Detect which cell encompasses the target text, then output its [x, y] center coordinate. 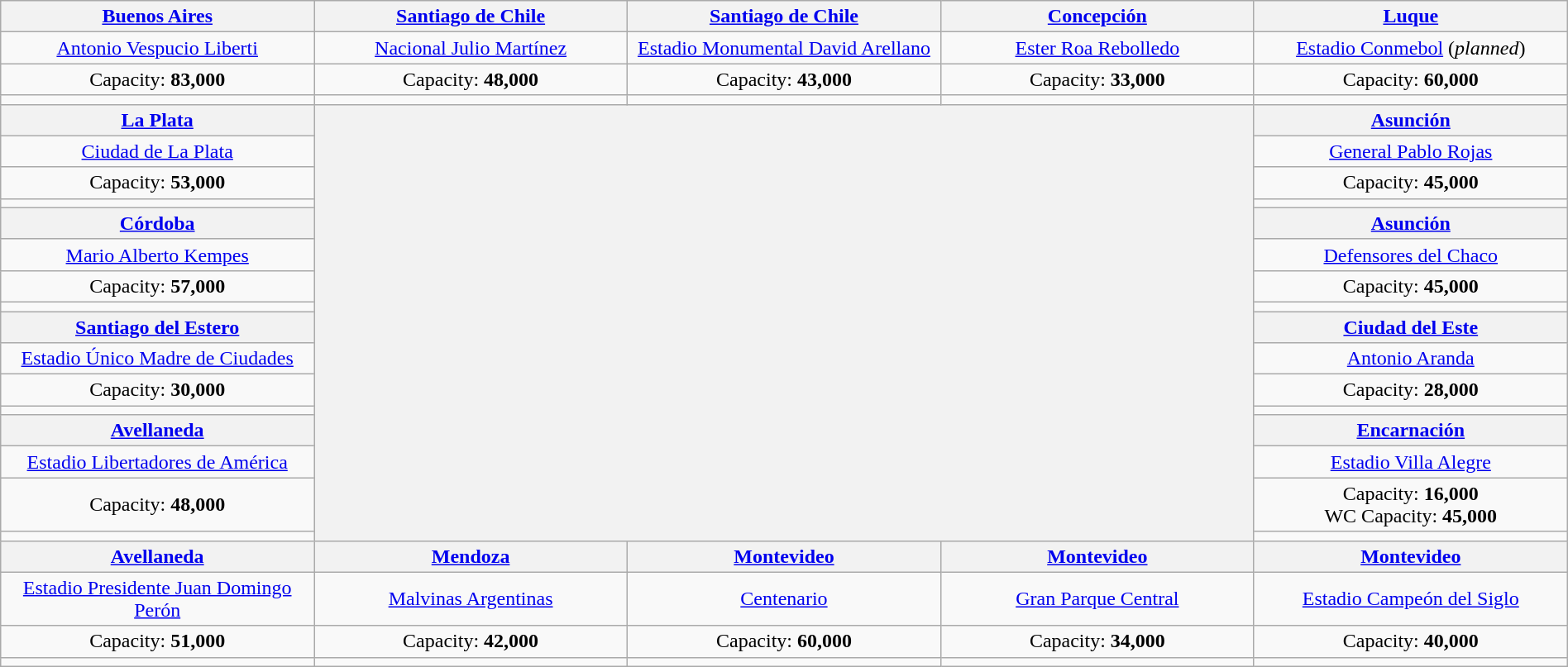
Antonio Vespucio Liberti [157, 48]
Estadio Monumental David Arellano [784, 48]
Capacity: 30,000 [157, 390]
Estadio Único Madre de Ciudades [157, 359]
Encarnación [1411, 431]
Centenario [784, 598]
Defensores del Chaco [1411, 255]
Ester Roa Rebolledo [1097, 48]
Estadio Conmebol (planned) [1411, 48]
Gran Parque Central [1097, 598]
Estadio Campeón del Siglo [1411, 598]
Capacity: 42,000 [471, 641]
Luque [1411, 17]
Capacity: 43,000 [784, 79]
La Plata [157, 120]
Ciudad del Este [1411, 326]
Malvinas Argentinas [471, 598]
Ciudad de La Plata [157, 151]
Capacity: 28,000 [1411, 390]
Mendoza [471, 556]
Antonio Aranda [1411, 359]
Buenos Aires [157, 17]
General Pablo Rojas [1411, 151]
Capacity: 51,000 [157, 641]
Capacity: 53,000 [157, 183]
Capacity: 16,000 WC Capacity: 45,000 [1411, 504]
Capacity: 34,000 [1097, 641]
Mario Alberto Kempes [157, 255]
Córdoba [157, 223]
Estadio Presidente Juan Domingo Perón [157, 598]
Capacity: 33,000 [1097, 79]
Capacity: 83,000 [157, 79]
Capacity: 40,000 [1411, 641]
Estadio Villa Alegre [1411, 462]
Concepción [1097, 17]
Capacity: 57,000 [157, 286]
Nacional Julio Martínez [471, 48]
Santiago del Estero [157, 326]
Estadio Libertadores de América [157, 462]
